Extract the [x, y] coordinate from the center of the cell holding the provided text.  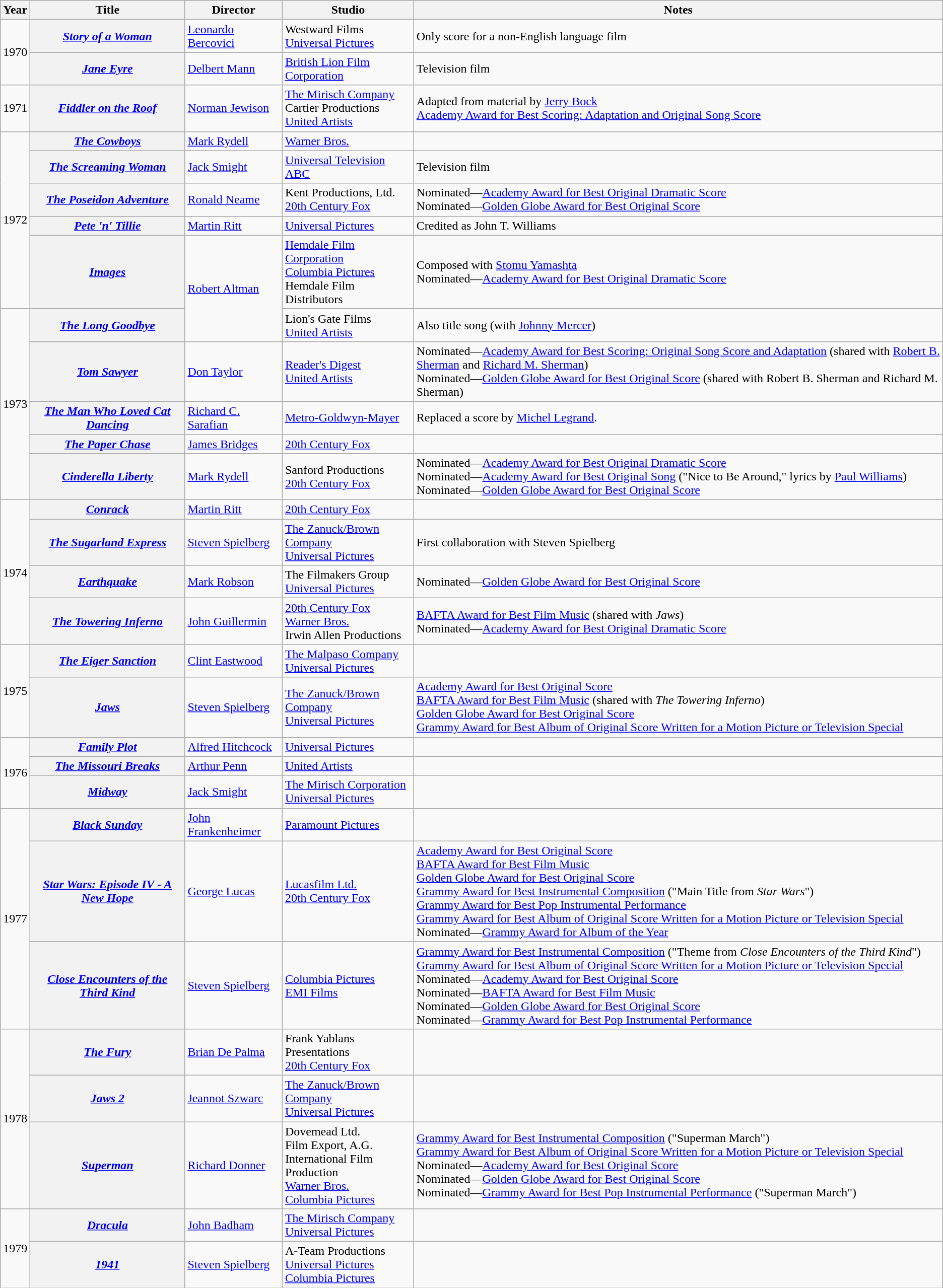
Cinderella Liberty [108, 477]
Metro-Goldwyn-Mayer [348, 418]
BAFTA Award for Best Film Music (shared with Jaws)Nominated—Academy Award for Best Original Dramatic Score [678, 621]
The Fury [108, 1052]
Leonardo Bercovici [234, 36]
Composed with Stomu YamashtaNominated—Academy Award for Best Original Dramatic Score [678, 272]
Notes [678, 10]
Close Encounters of the Third Kind [108, 985]
Sanford Productions20th Century Fox [348, 477]
1978 [15, 1119]
The Screaming Woman [108, 167]
1973 [15, 404]
The Malpaso CompanyUniversal Pictures [348, 661]
The Filmakers GroupUniversal Pictures [348, 582]
United Artists [348, 766]
20th Century FoxWarner Bros.Irwin Allen Productions [348, 621]
Kent Productions, Ltd.20th Century Fox [348, 199]
Earthquake [108, 582]
Images [108, 272]
A-Team ProductionsUniversal Pictures Columbia Pictures [348, 1265]
Studio [348, 10]
Star Wars: Episode IV - A New Hope [108, 891]
Year [15, 10]
Clint Eastwood [234, 661]
The Sugarland Express [108, 542]
Adapted from material by Jerry BockAcademy Award for Best Scoring: Adaptation and Original Song Score [678, 108]
Lucasfilm Ltd.20th Century Fox [348, 891]
John Frankenheimer [234, 825]
Only score for a non-English language film [678, 36]
Lion's Gate FilmsUnited Artists [348, 325]
Midway [108, 792]
Mark Robson [234, 582]
Conrack [108, 510]
John Badham [234, 1226]
1975 [15, 691]
James Bridges [234, 444]
The Mirisch CompanyCartier ProductionsUnited Artists [348, 108]
Family Plot [108, 747]
Alfred Hitchcock [234, 747]
The Cowboys [108, 141]
1979 [15, 1249]
Brian De Palma [234, 1052]
The Long Goodbye [108, 325]
1970 [15, 52]
Ronald Neame [234, 199]
Also title song (with Johnny Mercer) [678, 325]
1971 [15, 108]
First collaboration with Steven Spielberg [678, 542]
Director [234, 10]
Reader's DigestUnited Artists [348, 372]
Hemdale Film CorporationColumbia Pictures Hemdale Film Distributors [348, 272]
1941 [108, 1265]
Robert Altman [234, 288]
Columbia PicturesEMI Films [348, 985]
Credited as John T. Williams [678, 226]
Superman [108, 1165]
Richard C. Sarafian [234, 418]
Jaws 2 [108, 1098]
Black Sunday [108, 825]
John Guillermin [234, 621]
The Eiger Sanction [108, 661]
1972 [15, 220]
George Lucas [234, 891]
Warner Bros. [348, 141]
Dracula [108, 1226]
British Lion Film Corporation [348, 68]
1974 [15, 572]
1977 [15, 918]
Richard Donner [234, 1165]
The Towering Inferno [108, 621]
Nominated—Golden Globe Award for Best Original Score [678, 582]
Pete 'n' Tillie [108, 226]
Don Taylor [234, 372]
The Mirisch CorporationUniversal Pictures [348, 792]
The Missouri Breaks [108, 766]
Fiddler on the Roof [108, 108]
Jaws [108, 707]
The Man Who Loved Cat Dancing [108, 418]
Arthur Penn [234, 766]
Title [108, 10]
Story of a Woman [108, 36]
Jane Eyre [108, 68]
Universal TelevisionABC [348, 167]
Replaced a score by Michel Legrand. [678, 418]
Paramount Pictures [348, 825]
Westward FilmsUniversal Pictures [348, 36]
The Poseidon Adventure [108, 199]
The Paper Chase [108, 444]
Nominated—Academy Award for Best Original Dramatic ScoreNominated—Golden Globe Award for Best Original Score [678, 199]
Tom Sawyer [108, 372]
Dovemead Ltd.Film Export, A.G.International Film ProductionWarner Bros.Columbia Pictures [348, 1165]
The Mirisch CompanyUniversal Pictures [348, 1226]
Delbert Mann [234, 68]
1976 [15, 772]
Frank Yablans Presentations20th Century Fox [348, 1052]
Norman Jewison [234, 108]
Jeannot Szwarc [234, 1098]
